Output the [x, y] coordinate of the center of the cell containing the given text.  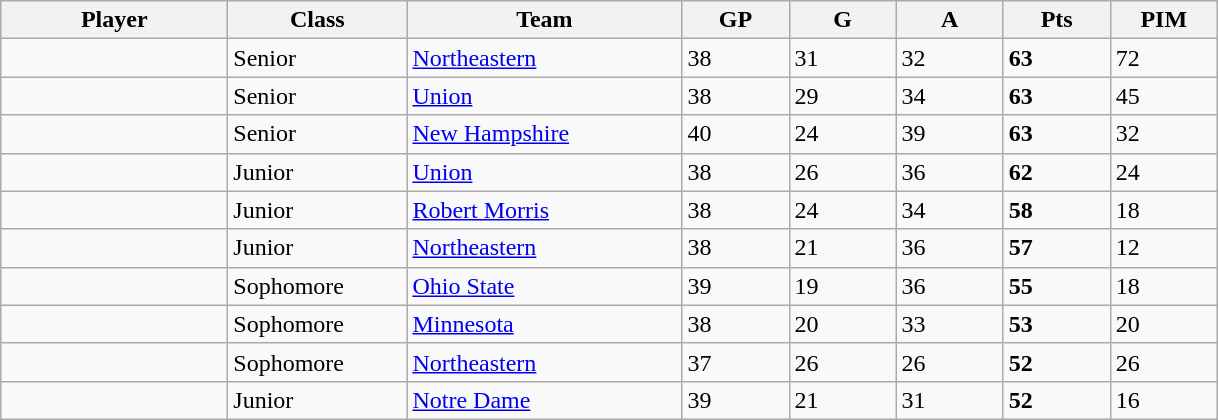
Player [114, 20]
New Hampshire [544, 134]
33 [950, 324]
62 [1056, 172]
Pts [1056, 20]
37 [736, 362]
16 [1164, 400]
45 [1164, 96]
55 [1056, 286]
12 [1164, 248]
Ohio State [544, 286]
40 [736, 134]
72 [1164, 58]
GP [736, 20]
Notre Dame [544, 400]
A [950, 20]
Robert Morris [544, 210]
PIM [1164, 20]
Team [544, 20]
53 [1056, 324]
19 [842, 286]
58 [1056, 210]
G [842, 20]
57 [1056, 248]
Minnesota [544, 324]
Class [318, 20]
29 [842, 96]
